For the text-containing cell, return its midpoint in (X, Y) coordinate format. 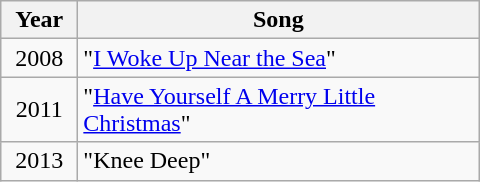
2011 (40, 110)
"I Woke Up Near the Sea" (278, 58)
"Have Yourself A Merry Little Christmas" (278, 110)
2013 (40, 161)
"Knee Deep" (278, 161)
Year (40, 20)
Song (278, 20)
2008 (40, 58)
